Scan for the cell matching the given text and deliver its [x, y] coordinate at center. 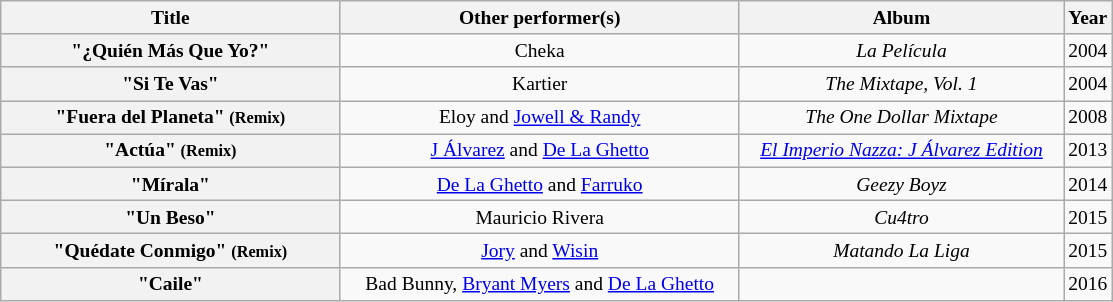
Kartier [540, 84]
Mauricio Rivera [540, 216]
The One Dollar Mixtape [901, 118]
"Fuera del Planeta" (Remix) [170, 118]
"Un Beso" [170, 216]
2016 [1088, 284]
J Álvarez and De La Ghetto [540, 150]
Matando La Liga [901, 250]
El Imperio Nazza: J Álvarez Edition [901, 150]
Album [901, 18]
Cheka [540, 50]
"Quédate Conmigo" (Remix) [170, 250]
La Película [901, 50]
The Mixtape, Vol. 1 [901, 84]
2008 [1088, 118]
Eloy and Jowell & Randy [540, 118]
Jory and Wisin [540, 250]
"¿Quién Más Que Yo?" [170, 50]
"Caile" [170, 284]
De La Ghetto and Farruko [540, 184]
Other performer(s) [540, 18]
"Actúa" (Remix) [170, 150]
2013 [1088, 150]
"Mírala" [170, 184]
Geezy Boyz [901, 184]
Bad Bunny, Bryant Myers and De La Ghetto [540, 284]
2014 [1088, 184]
Cu4tro [901, 216]
Year [1088, 18]
Title [170, 18]
"Si Te Vas" [170, 84]
